Determine the [X, Y] coordinate at the center of the cell enclosing the given text.  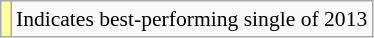
Indicates best-performing single of 2013 [192, 19]
